Find where the given text appears and provide that cell's center as [X, Y] coordinate. 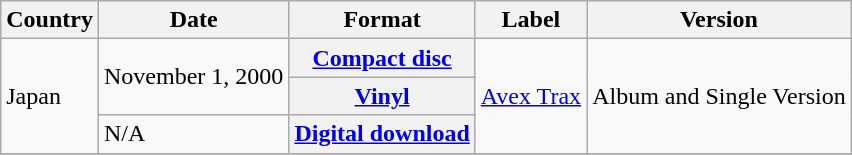
Vinyl [382, 96]
Album and Single Version [720, 96]
Japan [50, 96]
N/A [193, 134]
Date [193, 20]
Compact disc [382, 58]
Digital download [382, 134]
November 1, 2000 [193, 77]
Country [50, 20]
Avex Trax [530, 96]
Label [530, 20]
Version [720, 20]
Format [382, 20]
